Extract the [X, Y] coordinate from the center of the cell holding the provided text.  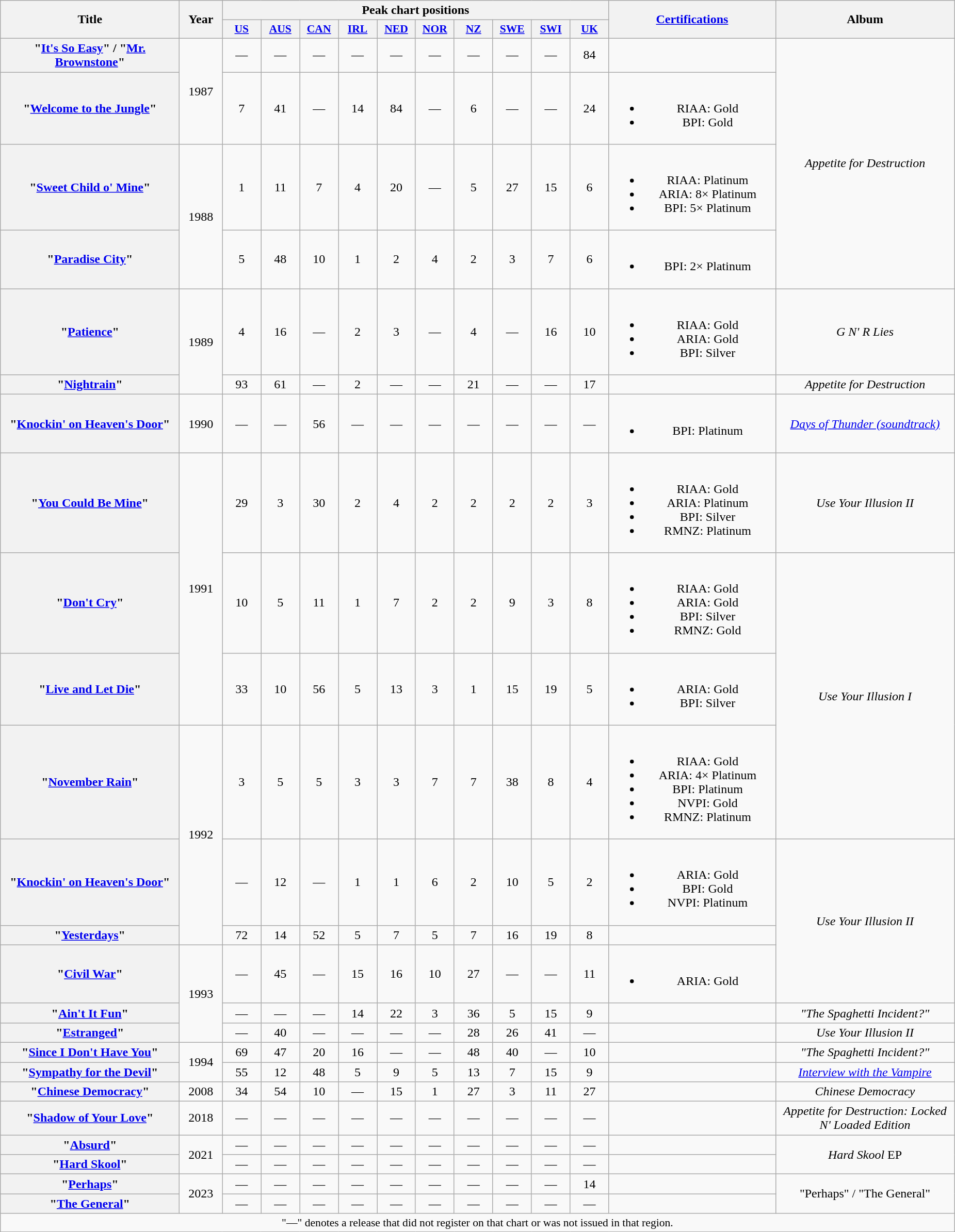
2018 [201, 1118]
38 [512, 782]
IRL [358, 29]
34 [241, 1092]
ARIA: Gold [692, 974]
1992 [201, 835]
CAN [319, 29]
Appetite for Destruction: Locked N' Loaded Edition [865, 1118]
AUS [281, 29]
Hard Skool EP [865, 1155]
93 [241, 385]
RIAA: GoldBPI: Gold [692, 108]
36 [474, 1013]
"It's So Easy" / "Mr. Brownstone" [90, 55]
"Nightrain" [90, 385]
1989 [201, 341]
ARIA: GoldBPI: GoldNVPI: Platinum [692, 882]
NED [396, 29]
Interview with the Vampire [865, 1072]
"Yesterdays" [90, 935]
"Estranged" [90, 1032]
29 [241, 503]
"Chinese Democracy" [90, 1092]
2023 [201, 1194]
"Ain't It Fun" [90, 1013]
Use Your Illusion I [865, 696]
"Perhaps" [90, 1184]
22 [396, 1013]
RIAA: GoldARIA: 4× PlatinumBPI: PlatinumNVPI: GoldRMNZ: Platinum [692, 782]
24 [589, 108]
45 [281, 974]
2021 [201, 1155]
"You Could Be Mine" [90, 503]
30 [319, 503]
2008 [201, 1092]
US [241, 29]
"The General" [90, 1204]
UK [589, 29]
1987 [201, 91]
"November Rain" [90, 782]
RIAA: GoldARIA: PlatinumBPI: SilverRMNZ: Platinum [692, 503]
21 [474, 385]
Album [865, 20]
"Civil War" [90, 974]
RIAA: GoldARIA: GoldBPI: SilverRMNZ: Gold [692, 603]
Chinese Democracy [865, 1092]
Certifications [692, 20]
61 [281, 385]
BPI: 2× Platinum [692, 260]
"Paradise City" [90, 260]
1994 [201, 1062]
55 [241, 1072]
"Perhaps" / "The General" [865, 1194]
"Live and Let Die" [90, 689]
ARIA: GoldBPI: Silver [692, 689]
26 [512, 1032]
NOR [434, 29]
SWE [512, 29]
33 [241, 689]
G N' R Lies [865, 332]
1993 [201, 993]
Title [90, 20]
"Welcome to the Jungle" [90, 108]
69 [241, 1052]
"Sweet Child o' Mine" [90, 188]
Peak chart positions [416, 10]
"Patience" [90, 332]
47 [281, 1052]
"Shadow of Your Love" [90, 1118]
"Sympathy for the Devil" [90, 1072]
28 [474, 1032]
Year [201, 20]
54 [281, 1092]
1990 [201, 424]
"Don't Cry" [90, 603]
1991 [201, 589]
52 [319, 935]
17 [589, 385]
"—" denotes a release that did not register on that chart or was not issued in that region. [478, 1223]
RIAA: GoldARIA: GoldBPI: Silver [692, 332]
"Absurd" [90, 1145]
Days of Thunder (soundtrack) [865, 424]
"Hard Skool" [90, 1164]
72 [241, 935]
RIAA: PlatinumARIA: 8× PlatinumBPI: 5× Platinum [692, 188]
1988 [201, 217]
BPI: Platinum [692, 424]
"Since I Don't Have You" [90, 1052]
SWI [551, 29]
NZ [474, 29]
